Search for the cell housing the specified text and yield its (x, y) center coordinate. 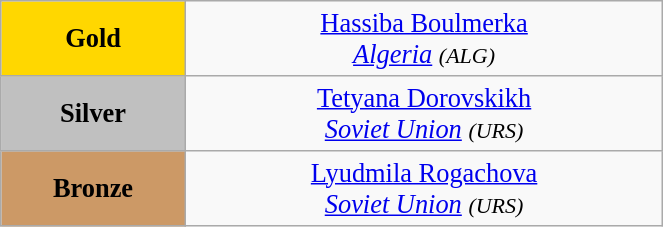
Silver (94, 112)
Lyudmila RogachovaSoviet Union (URS) (424, 188)
Bronze (94, 188)
Tetyana DorovskikhSoviet Union (URS) (424, 112)
Gold (94, 38)
Hassiba BoulmerkaAlgeria (ALG) (424, 38)
